Scan for the cell matching the given text and deliver its (X, Y) coordinate at center. 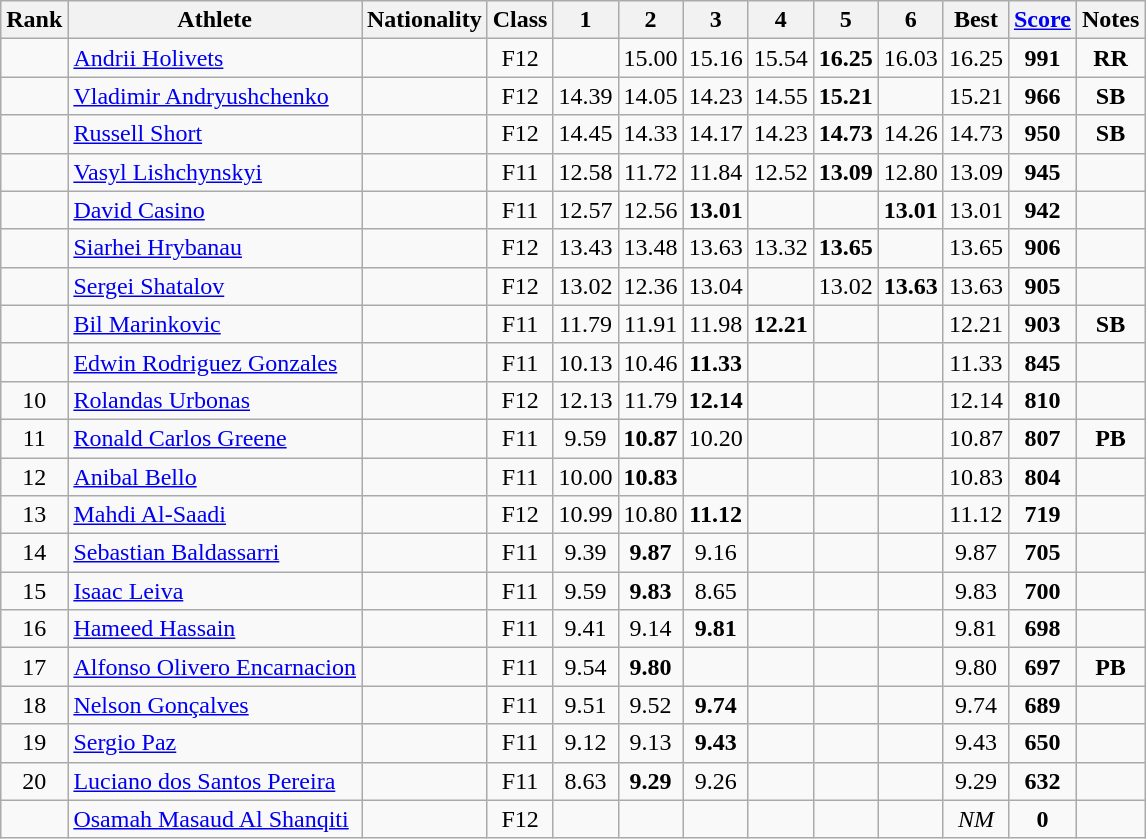
9.54 (586, 667)
9.16 (716, 553)
705 (1042, 553)
12 (34, 477)
1 (586, 20)
15.16 (716, 58)
Sergio Paz (215, 743)
13.04 (716, 286)
3 (716, 20)
5 (846, 20)
Sergei Shatalov (215, 286)
Edwin Rodriguez Gonzales (215, 362)
650 (1042, 743)
9.26 (716, 781)
13.32 (780, 248)
632 (1042, 781)
Luciano dos Santos Pereira (215, 781)
906 (1042, 248)
950 (1042, 134)
10.80 (650, 515)
19 (34, 743)
Isaac Leiva (215, 591)
12.80 (910, 172)
18 (34, 705)
9.52 (650, 705)
12.13 (586, 400)
719 (1042, 515)
9.51 (586, 705)
Sebastian Baldassarri (215, 553)
Ronald Carlos Greene (215, 438)
689 (1042, 705)
9.12 (586, 743)
905 (1042, 286)
13 (34, 515)
804 (1042, 477)
Mahdi Al-Saadi (215, 515)
10 (34, 400)
Notes (1110, 20)
Best (976, 20)
15.54 (780, 58)
6 (910, 20)
942 (1042, 210)
807 (1042, 438)
NM (976, 819)
10.20 (716, 438)
11 (34, 438)
8.63 (586, 781)
Siarhei Hrybanau (215, 248)
12.36 (650, 286)
Russell Short (215, 134)
9.39 (586, 553)
10.99 (586, 515)
10.00 (586, 477)
9.13 (650, 743)
12.56 (650, 210)
17 (34, 667)
Andrii Holivets (215, 58)
Class (520, 20)
11.98 (716, 324)
14.26 (910, 134)
David Casino (215, 210)
0 (1042, 819)
11.84 (716, 172)
20 (34, 781)
13.43 (586, 248)
12.58 (586, 172)
Bil Marinkovic (215, 324)
9.41 (586, 629)
12.52 (780, 172)
Nationality (425, 20)
10.46 (650, 362)
4 (780, 20)
2 (650, 20)
698 (1042, 629)
16 (34, 629)
Vladimir Andryushchenko (215, 96)
RR (1110, 58)
14 (34, 553)
16.03 (910, 58)
Nelson Gonçalves (215, 705)
Rolandas Urbonas (215, 400)
845 (1042, 362)
697 (1042, 667)
14.17 (716, 134)
Hameed Hassain (215, 629)
13.48 (650, 248)
945 (1042, 172)
Osamah Masaud Al Shanqiti (215, 819)
11.91 (650, 324)
12.57 (586, 210)
10.13 (586, 362)
Alfonso Olivero Encarnacion (215, 667)
15.00 (650, 58)
11.72 (650, 172)
Score (1042, 20)
966 (1042, 96)
14.55 (780, 96)
Anibal Bello (215, 477)
15 (34, 591)
Rank (34, 20)
810 (1042, 400)
700 (1042, 591)
8.65 (716, 591)
Athlete (215, 20)
14.05 (650, 96)
14.45 (586, 134)
9.14 (650, 629)
14.39 (586, 96)
14.33 (650, 134)
903 (1042, 324)
991 (1042, 58)
Vasyl Lishchynskyi (215, 172)
